Search for the cell housing the specified text and yield its (x, y) center coordinate. 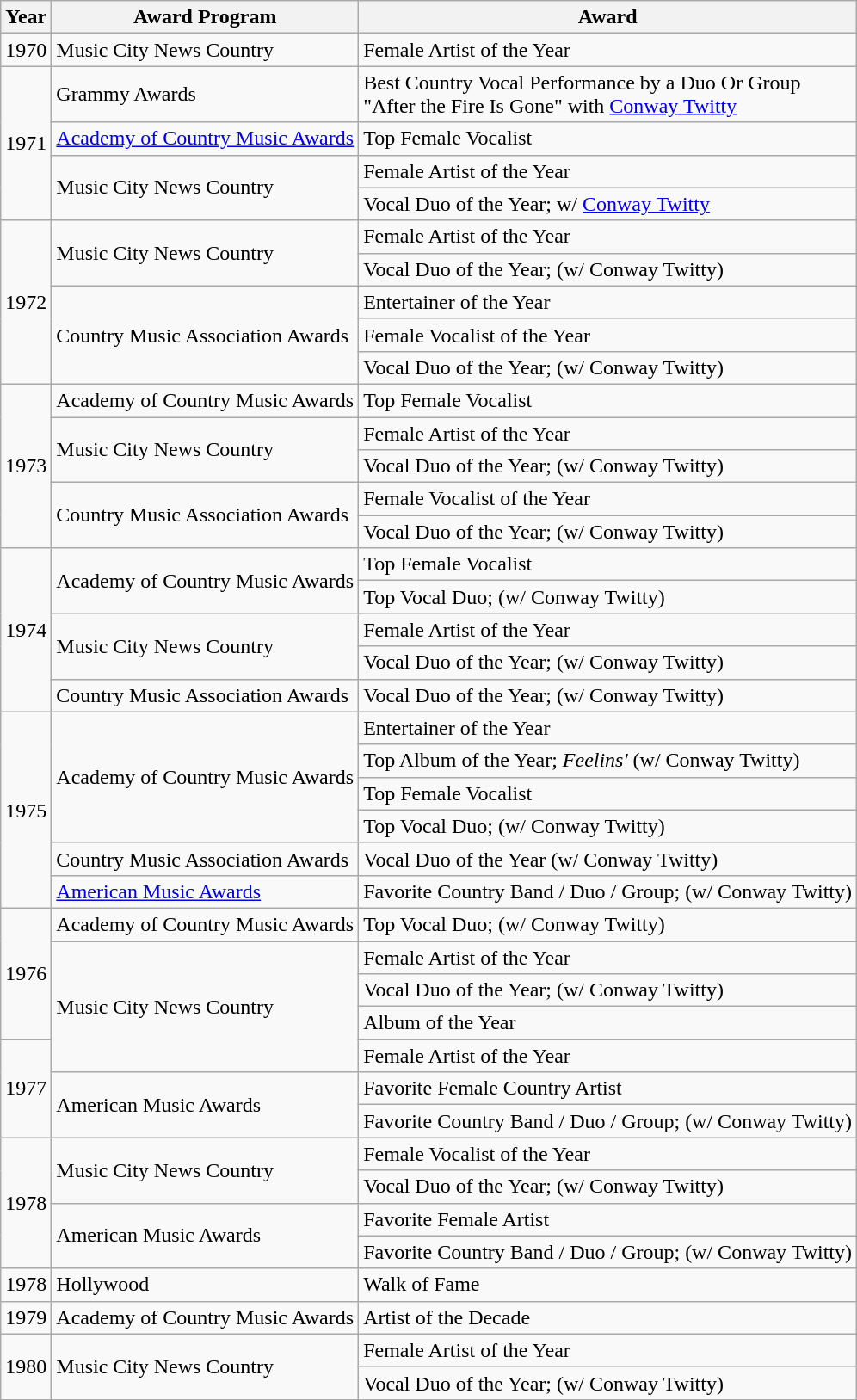
1971 (26, 143)
Best Country Vocal Performance by a Duo Or Group"After the Fire Is Gone" with Conway Twitty (607, 95)
1970 (26, 50)
Artist of the Decade (607, 1317)
1976 (26, 973)
Walk of Fame (607, 1285)
Favorite Female Artist (607, 1219)
Vocal Duo of the Year (w/ Conway Twitty) (607, 859)
1975 (26, 810)
Album of the Year (607, 1023)
Top Album of the Year; Feelins' (w/ Conway Twitty) (607, 761)
1979 (26, 1317)
Vocal Duo of the Year; w/ Conway Twitty (607, 204)
1977 (26, 1089)
Year (26, 17)
Favorite Female Country Artist (607, 1089)
1972 (26, 302)
Grammy Awards (205, 95)
1974 (26, 630)
1973 (26, 466)
Award (607, 17)
Hollywood (205, 1285)
Award Program (205, 17)
1980 (26, 1366)
